Output the (x, y) coordinate of the center of the cell containing the given text.  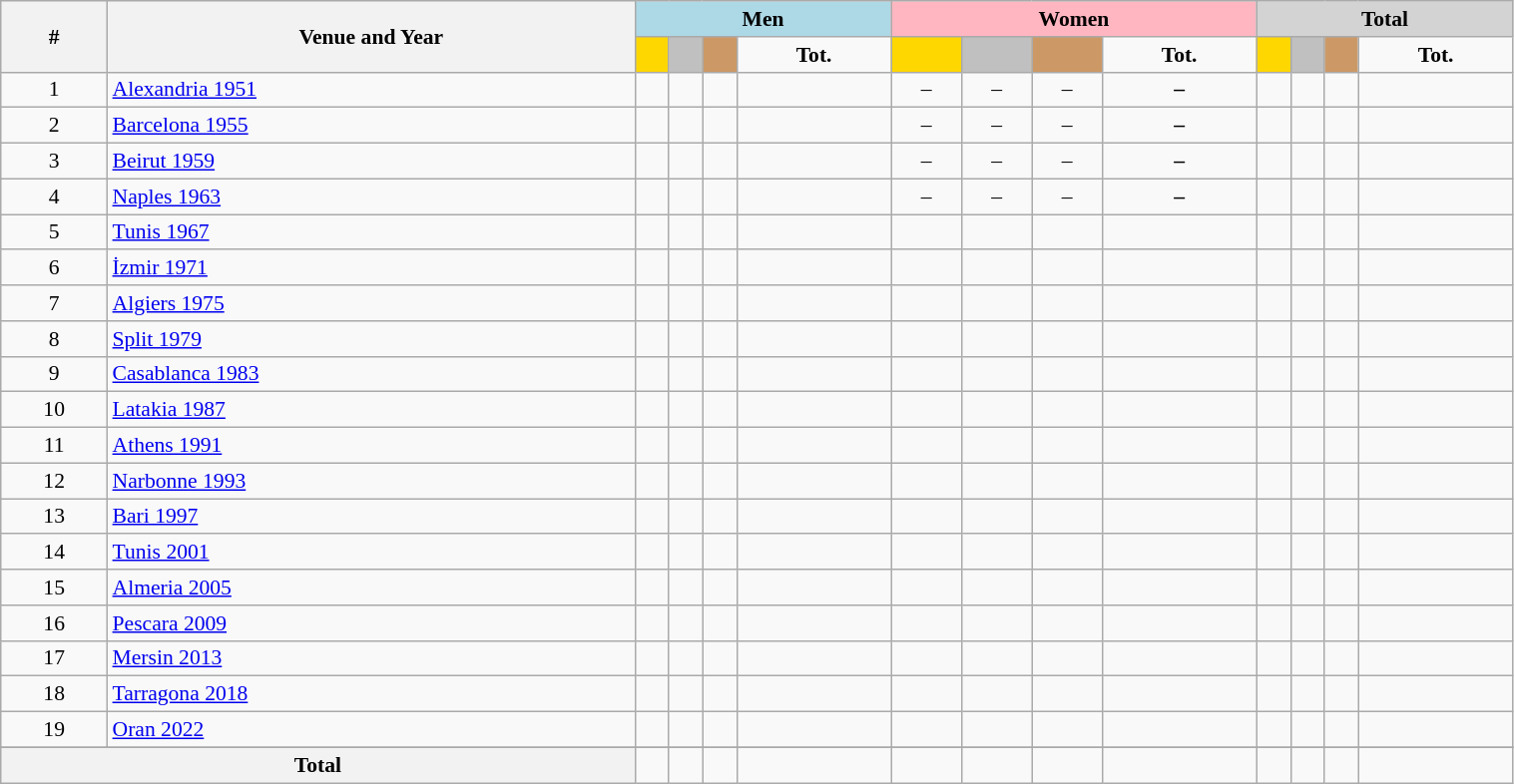
Tunis 1967 (371, 232)
Pescara 2009 (371, 623)
# (54, 36)
Narbonne 1993 (371, 481)
8 (54, 339)
Mersin 2013 (371, 658)
17 (54, 658)
Naples 1963 (371, 196)
19 (54, 730)
11 (54, 446)
Bari 1997 (371, 517)
12 (54, 481)
Algiers 1975 (371, 303)
Casablanca 1983 (371, 374)
10 (54, 410)
15 (54, 588)
18 (54, 694)
Tunis 2001 (371, 553)
Tarragona 2018 (371, 694)
Women (1074, 19)
Barcelona 1955 (371, 126)
4 (54, 196)
Beirut 1959 (371, 162)
Latakia 1987 (371, 410)
Alexandria 1951 (371, 90)
7 (54, 303)
6 (54, 268)
Almeria 2005 (371, 588)
5 (54, 232)
Athens 1991 (371, 446)
Venue and Year (371, 36)
İzmir 1971 (371, 268)
Oran 2022 (371, 730)
14 (54, 553)
2 (54, 126)
9 (54, 374)
13 (54, 517)
16 (54, 623)
Split 1979 (371, 339)
3 (54, 162)
Men (762, 19)
1 (54, 90)
